Identify which cell holds the provided text, then report its [X, Y] central coordinate. 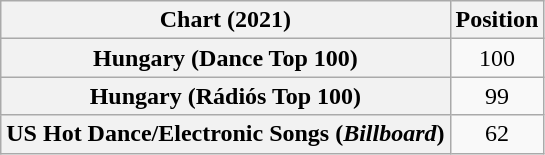
62 [497, 134]
100 [497, 58]
Hungary (Rádiós Top 100) [226, 96]
Chart (2021) [226, 20]
99 [497, 96]
US Hot Dance/Electronic Songs (Billboard) [226, 134]
Position [497, 20]
Hungary (Dance Top 100) [226, 58]
